Locate the cell with the specified text and output its [x, y] center coordinate. 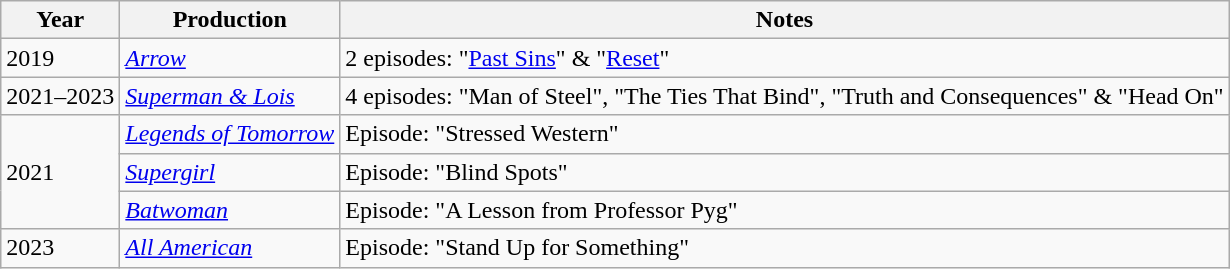
2021 [60, 172]
All American [230, 248]
Year [60, 20]
Arrow [230, 58]
Episode: "Stand Up for Something" [784, 248]
2 episodes: "Past Sins" & "Reset" [784, 58]
Production [230, 20]
2023 [60, 248]
Legends of Tomorrow [230, 134]
Superman & Lois [230, 96]
4 episodes: "Man of Steel", "The Ties That Bind", "Truth and Consequences" & "Head On" [784, 96]
Episode: "Stressed Western" [784, 134]
Supergirl [230, 172]
2019 [60, 58]
Notes [784, 20]
Episode: "A Lesson from Professor Pyg" [784, 210]
Batwoman [230, 210]
Episode: "Blind Spots" [784, 172]
2021–2023 [60, 96]
